Output the [x, y] coordinate of the center of the cell containing the given text.  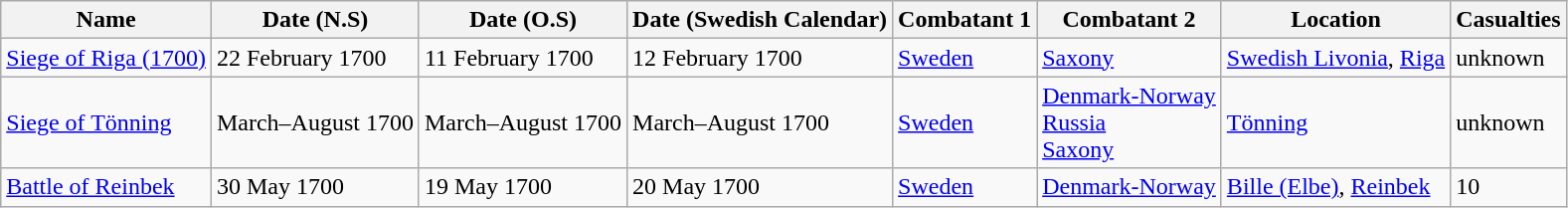
Combatant 2 [1130, 20]
30 May 1700 [314, 187]
Date (Swedish Calendar) [760, 20]
Siege of Tönning [106, 122]
Saxony [1130, 58]
10 [1508, 187]
Combatant 1 [964, 20]
Tönning [1335, 122]
12 February 1700 [760, 58]
22 February 1700 [314, 58]
Casualties [1508, 20]
20 May 1700 [760, 187]
11 February 1700 [523, 58]
Name [106, 20]
Date (N.S) [314, 20]
Denmark-Norway [1130, 187]
Denmark-Norway Russia Saxony [1130, 122]
19 May 1700 [523, 187]
Swedish Livonia, Riga [1335, 58]
Date (O.S) [523, 20]
Battle of Reinbek [106, 187]
Bille (Elbe), Reinbek [1335, 187]
Siege of Riga (1700) [106, 58]
Location [1335, 20]
